For the text-containing cell, return its midpoint in [x, y] coordinate format. 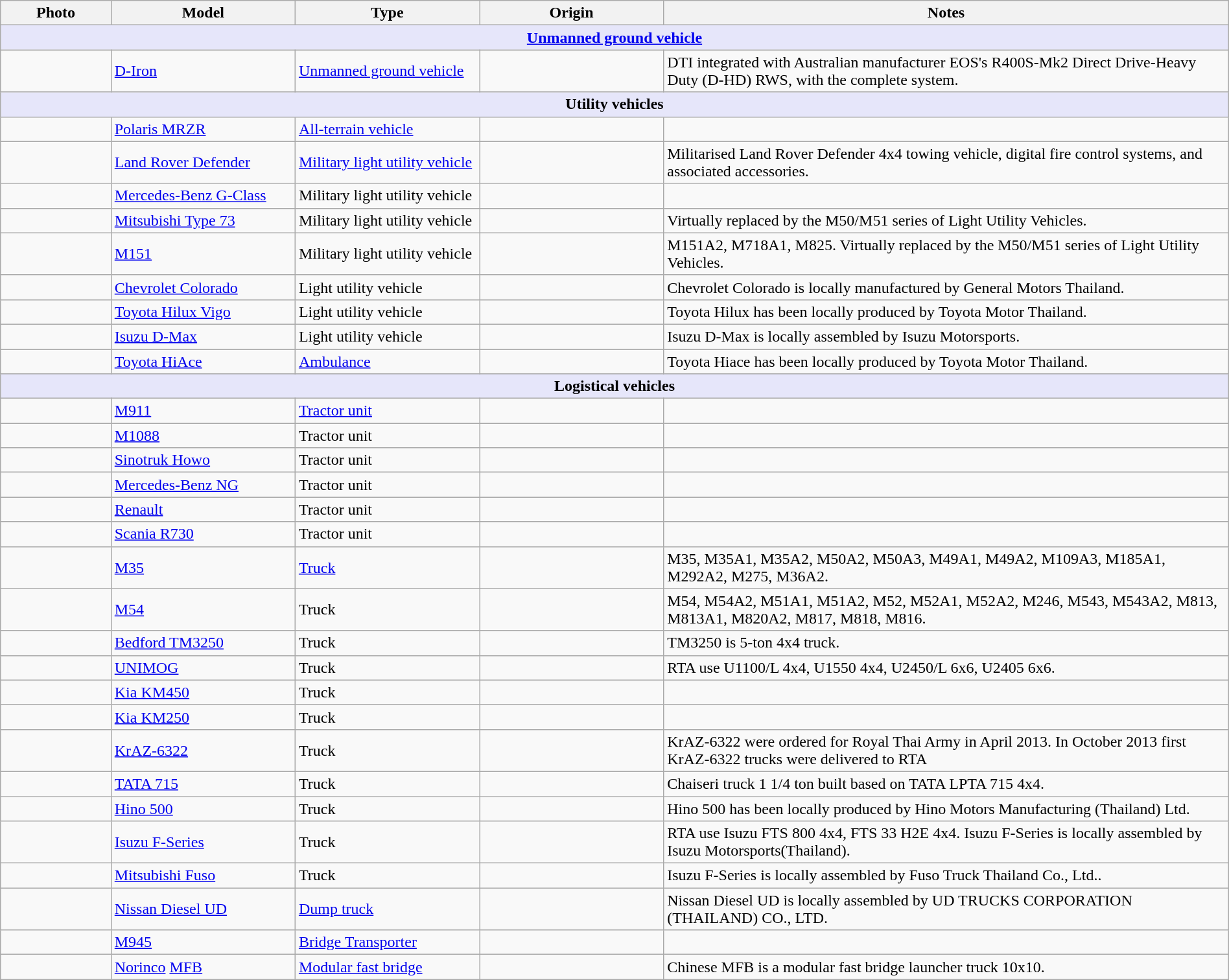
Chevrolet Colorado [203, 287]
RTA use U1100/L 4x4, U1550 4x4, U2450/L 6x6, U2405 6x6. [946, 668]
Model [203, 13]
KrAZ-6322 [203, 751]
Isuzu F-Series is locally assembled by Fuso Truck Thailand Co., Ltd.. [946, 876]
Polaris MRZR [203, 129]
Notes [946, 13]
TM3250 is 5-ton 4x4 truck. [946, 643]
Chevrolet Colorado is locally manufactured by General Motors Thailand. [946, 287]
Modular fast bridge [387, 967]
Logistical vehicles [614, 386]
All-terrain vehicle [387, 129]
UNIMOG [203, 668]
Bridge Transporter [387, 942]
Kia KM450 [203, 692]
M35 [203, 568]
Isuzu F-Series [203, 843]
D-Iron [203, 71]
M35, M35A1, M35A2, M50A2, M50A3, M49A1, M49A2, M109A3, M185A1, M292A2, M275, M36A2. [946, 568]
Bedford TM3250 [203, 643]
DTI integrated with Australian manufacturer EOS's R400S-Mk2 Direct Drive-Heavy Duty (D-HD) RWS, with the complete system. [946, 71]
M54, M54A2, M51A1, M51A2, M52, M52A1, M52A2, M246, M543, M543A2, M813, M813A1, M820A2, M817, M818, M816. [946, 609]
TATA 715 [203, 784]
Nissan Diesel UD is locally assembled by UD TRUCKS CORPORATION (THAILAND) CO., LTD. [946, 909]
Norinco MFB [203, 967]
Isuzu D-Max is locally assembled by Isuzu Motorsports. [946, 336]
M911 [203, 411]
Mitsubishi Type 73 [203, 220]
Renault [203, 509]
M1088 [203, 436]
KrAZ-6322 were ordered for Royal Thai Army in April 2013. In October 2013 first KrAZ-6322 trucks were delivered to RTA [946, 751]
Dump truck [387, 909]
Utility vehicles [614, 104]
Toyota Hilux Vigo [203, 312]
Kia KM250 [203, 717]
Toyota HiAce [203, 361]
Photo [56, 13]
Origin [572, 13]
M151A2, M718A1, M825. Virtually replaced by the M50/M51 series of Light Utility Vehicles. [946, 254]
M945 [203, 942]
Virtually replaced by the M50/M51 series of Light Utility Vehicles. [946, 220]
Scania R730 [203, 534]
Land Rover Defender [203, 162]
Toyota Hiace has been locally produced by Toyota Motor Thailand. [946, 361]
Militarised Land Rover Defender 4x4 towing vehicle, digital fire control systems, and associated accessories. [946, 162]
Chinese MFB is a modular fast bridge launcher truck 10x10. [946, 967]
Mercedes-Benz G-Class [203, 196]
M54 [203, 609]
Mitsubishi Fuso [203, 876]
Nissan Diesel UD [203, 909]
Hino 500 has been locally produced by Hino Motors Manufacturing (Thailand) Ltd. [946, 808]
Ambulance [387, 361]
Toyota Hilux has been locally produced by Toyota Motor Thailand. [946, 312]
Isuzu D-Max [203, 336]
RTA use Isuzu FTS 800 4x4, FTS 33 H2E 4x4. Isuzu F-Series is locally assembled by Isuzu Motorsports(Thailand). [946, 843]
Sinotruk Howo [203, 460]
Mercedes-Benz NG [203, 485]
M151 [203, 254]
Hino 500 [203, 808]
Chaiseri truck 1 1/4 ton built based on TATA LPTA 715 4x4. [946, 784]
Type [387, 13]
